Determine the [x, y] coordinate at the center of the cell enclosing the given text.  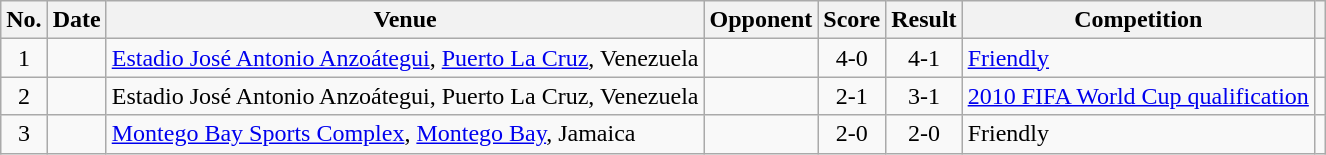
Score [852, 20]
Result [924, 20]
2 [24, 96]
3-1 [924, 96]
Opponent [761, 20]
1 [24, 58]
4-1 [924, 58]
Venue [405, 20]
2010 FIFA World Cup qualification [1138, 96]
Date [76, 20]
3 [24, 134]
Competition [1138, 20]
No. [24, 20]
4-0 [852, 58]
Montego Bay Sports Complex, Montego Bay, Jamaica [405, 134]
2-1 [852, 96]
